Capture the cell that displays the provided text and extract its (X, Y) central coordinate. 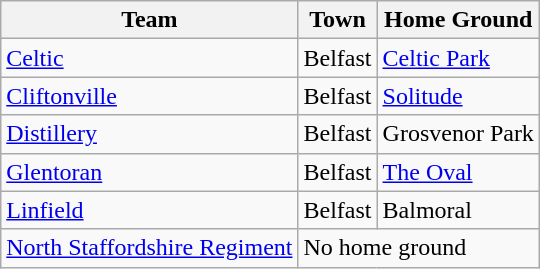
Glentoran (150, 172)
Grosvenor Park (458, 134)
Distillery (150, 134)
Celtic Park (458, 58)
Solitude (458, 96)
The Oval (458, 172)
No home ground (418, 248)
North Staffordshire Regiment (150, 248)
Home Ground (458, 20)
Team (150, 20)
Linfield (150, 210)
Balmoral (458, 210)
Celtic (150, 58)
Cliftonville (150, 96)
Town (338, 20)
